Return [x, y] of the center of cell containing provided text 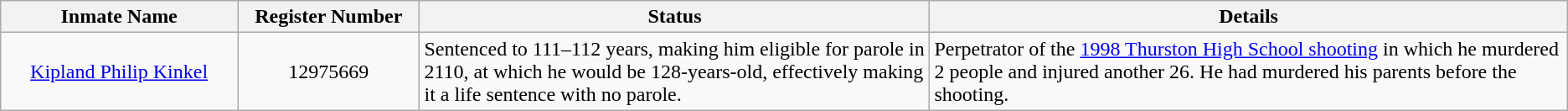
Status [675, 17]
12975669 [328, 71]
Inmate Name [119, 17]
Register Number [328, 17]
Details [1248, 17]
Kipland Philip Kinkel [119, 71]
